Capture the cell that displays the provided text and extract its (x, y) central coordinate. 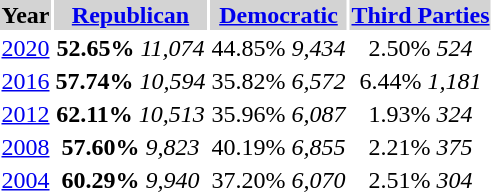
2.50% 524 (420, 48)
2016 (26, 81)
44.85% 9,434 (278, 48)
Year (26, 15)
35.82% 6,572 (278, 81)
62.11% 10,513 (130, 114)
2012 (26, 114)
6.44% 1,181 (420, 81)
Third Parties (420, 15)
Democratic (278, 15)
35.96% 6,087 (278, 114)
2008 (26, 147)
Republican (130, 15)
57.60% 9,823 (130, 147)
2020 (26, 48)
57.74% 10,594 (130, 81)
1.93% 324 (420, 114)
40.19% 6,855 (278, 147)
2.21% 375 (420, 147)
52.65% 11,074 (130, 48)
